Output the (x, y) coordinate of the center of the cell containing the given text.  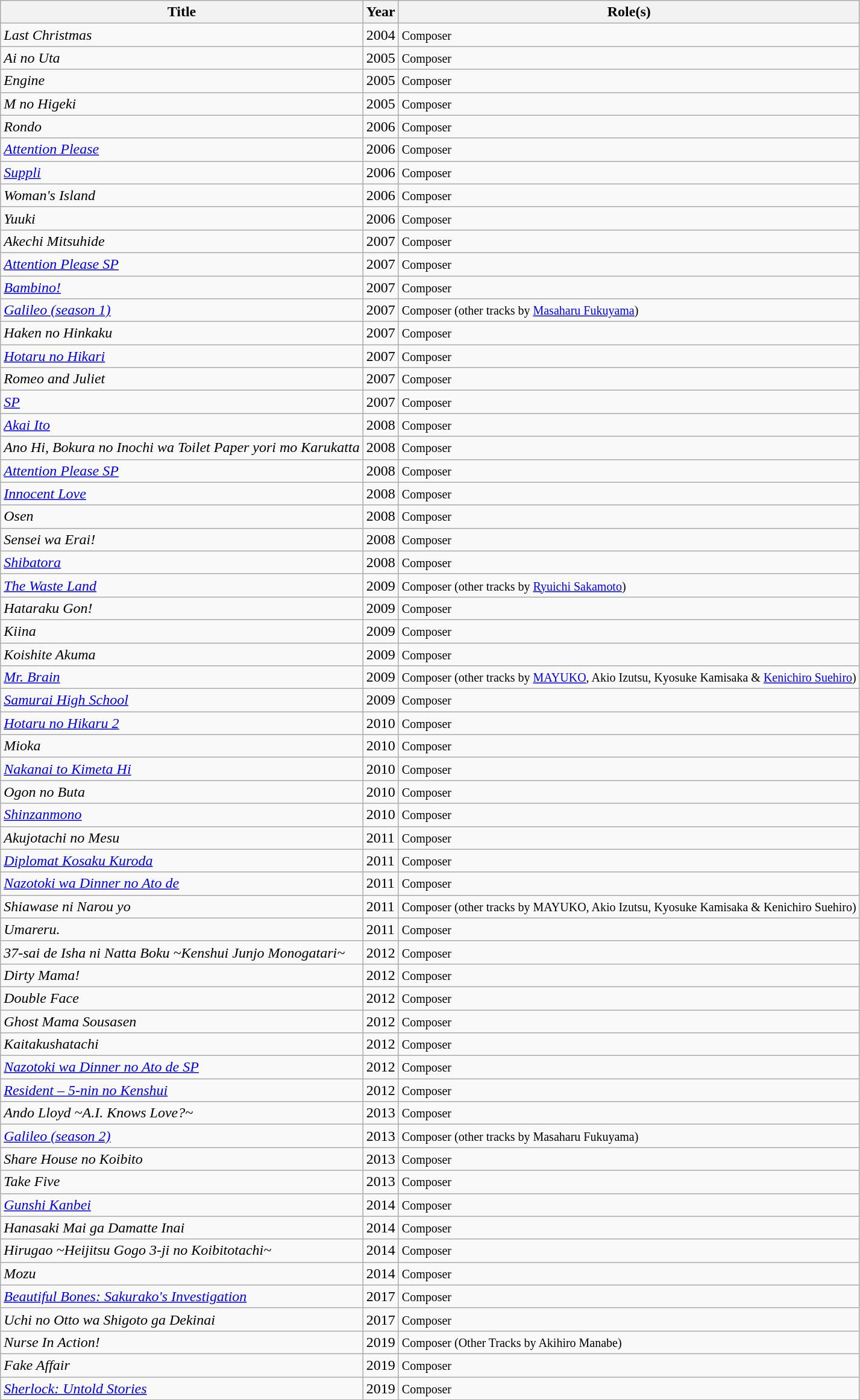
Hataraku Gon! (182, 608)
Hanasaki Mai ga Damatte Inai (182, 1228)
Mioka (182, 746)
Last Christmas (182, 35)
Shibatora (182, 562)
Resident – 5-nin no Kenshui (182, 1090)
Composer (Other Tracks by Akihiro Manabe) (629, 1342)
Woman's Island (182, 195)
Diplomat Kosaku Kuroda (182, 861)
Dirty Mama! (182, 975)
Haken no Hinkaku (182, 333)
Gunshi Kanbei (182, 1205)
Kiina (182, 631)
Attention Please (182, 149)
Nazotoki wa Dinner no Ato de SP (182, 1067)
SP (182, 402)
Akai Ito (182, 425)
Year (381, 12)
Kaitakushatachi (182, 1044)
Beautiful Bones: Sakurako's Investigation (182, 1296)
Koishite Akuma (182, 654)
Ando Lloyd ~A.I. Knows Love?~ (182, 1113)
Sherlock: Untold Stories (182, 1388)
Composer (other tracks by Ryuichi Sakamoto) (629, 585)
Shiawase ni Narou yo (182, 906)
Samurai High School (182, 700)
Uchi no Otto wa Shigoto ga Dekinai (182, 1319)
Sensei wa Erai! (182, 539)
Shinzanmono (182, 815)
Ano Hi, Bokura no Inochi wa Toilet Paper yori mo Karukatta (182, 448)
Role(s) (629, 12)
Bambino! (182, 287)
Mozu (182, 1273)
Yuuki (182, 218)
Akechi Mitsuhide (182, 241)
Innocent Love (182, 494)
Ghost Mama Sousasen (182, 1022)
Galileo (season 1) (182, 310)
37-sai de Isha ni Natta Boku ~Kenshui Junjo Monogatari~ (182, 952)
Hotaru no Hikari (182, 356)
Akujotachi no Mesu (182, 838)
Nakanai to Kimeta Hi (182, 769)
Hotaru no Hikaru 2 (182, 723)
Share House no Koibito (182, 1159)
Osen (182, 516)
M no Higeki (182, 104)
Ogon no Buta (182, 792)
Galileo (season 2) (182, 1136)
Take Five (182, 1182)
Mr. Brain (182, 677)
Ai no Uta (182, 58)
Fake Affair (182, 1365)
Suppli (182, 172)
Engine (182, 81)
The Waste Land (182, 585)
Title (182, 12)
Nurse In Action! (182, 1342)
Romeo and Juliet (182, 379)
Double Face (182, 998)
Rondo (182, 127)
2004 (381, 35)
Hirugao ~Heijitsu Gogo 3-ji no Koibitotachi~ (182, 1251)
Umareru. (182, 929)
Nazotoki wa Dinner no Ato de (182, 884)
